Return the (X, Y) coordinate for the center point of the cell that contains the specified text.  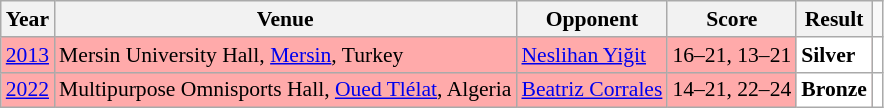
Opponent (592, 19)
14–21, 22–24 (732, 90)
2022 (28, 90)
Beatriz Corrales (592, 90)
16–21, 13–21 (732, 55)
Mersin University Hall, Mersin, Turkey (285, 55)
Result (834, 19)
Score (732, 19)
Neslihan Yiğit (592, 55)
2013 (28, 55)
Venue (285, 19)
Multipurpose Omnisports Hall, Oued Tlélat, Algeria (285, 90)
Bronze (834, 90)
Silver (834, 55)
Year (28, 19)
